Return the (x, y) coordinate for the center point of the cell that contains the specified text.  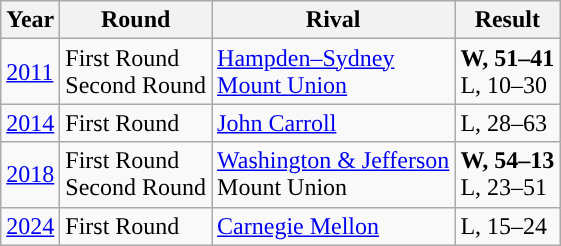
W, 54–13L, 23–51 (508, 174)
Washington & JeffersonMount Union (334, 174)
L, 15–24 (508, 226)
L, 28–63 (508, 123)
2011 (30, 72)
Result (508, 20)
Rival (334, 20)
2014 (30, 123)
John Carroll (334, 123)
Carnegie Mellon (334, 226)
2024 (30, 226)
Year (30, 20)
W, 51–41L, 10–30 (508, 72)
2018 (30, 174)
Round (136, 20)
Hampden–SydneyMount Union (334, 72)
